Find where the given text appears and provide that cell's center as (X, Y) coordinate. 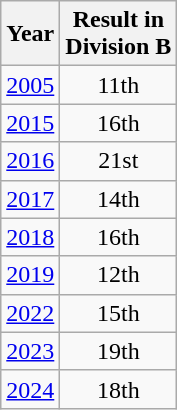
2023 (30, 351)
2015 (30, 123)
15th (118, 313)
2018 (30, 237)
12th (118, 275)
19th (118, 351)
11th (118, 85)
2005 (30, 85)
2016 (30, 161)
Year (30, 34)
Result inDivision B (118, 34)
14th (118, 199)
2022 (30, 313)
2017 (30, 199)
21st (118, 161)
2019 (30, 275)
18th (118, 389)
2024 (30, 389)
